Extract the [x, y] coordinate from the center of the cell holding the provided text.  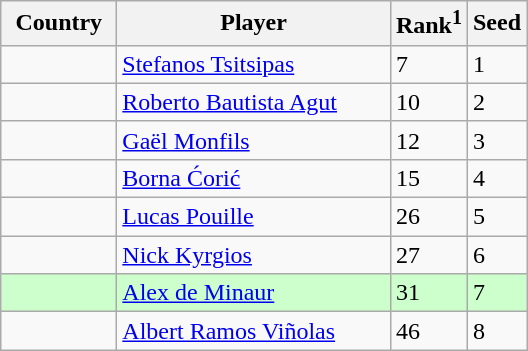
26 [428, 217]
2 [496, 102]
Rank1 [428, 24]
Seed [496, 24]
Alex de Minaur [254, 293]
Stefanos Tsitsipas [254, 64]
12 [428, 140]
8 [496, 331]
Roberto Bautista Agut [254, 102]
Albert Ramos Viñolas [254, 331]
3 [496, 140]
Player [254, 24]
1 [496, 64]
4 [496, 178]
15 [428, 178]
5 [496, 217]
46 [428, 331]
Nick Kyrgios [254, 255]
Borna Ćorić [254, 178]
31 [428, 293]
Country [59, 24]
10 [428, 102]
27 [428, 255]
6 [496, 255]
Lucas Pouille [254, 217]
Gaël Monfils [254, 140]
